Provide the [x, y] coordinate of the cell's center where the given text is located.  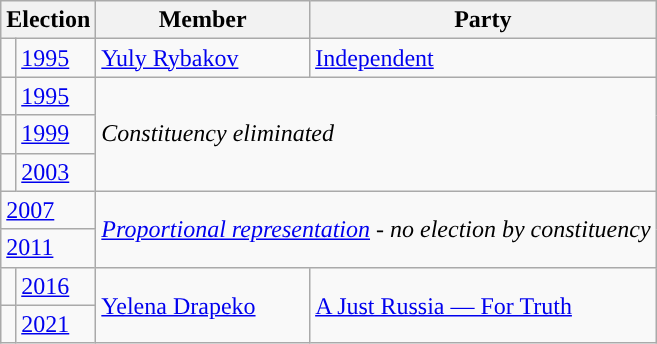
2003 [56, 172]
Yelena Drapeko [203, 305]
2007 [48, 210]
2021 [56, 324]
Election [48, 20]
A Just Russia — For Truth [483, 305]
Member [203, 20]
2016 [56, 286]
Yuly Rybakov [203, 58]
Constituency eliminated [376, 134]
2011 [48, 248]
Independent [483, 58]
1999 [56, 134]
Proportional representation - no election by constituency [376, 229]
Party [483, 20]
